Scan for the cell matching the given text and deliver its (x, y) coordinate at center. 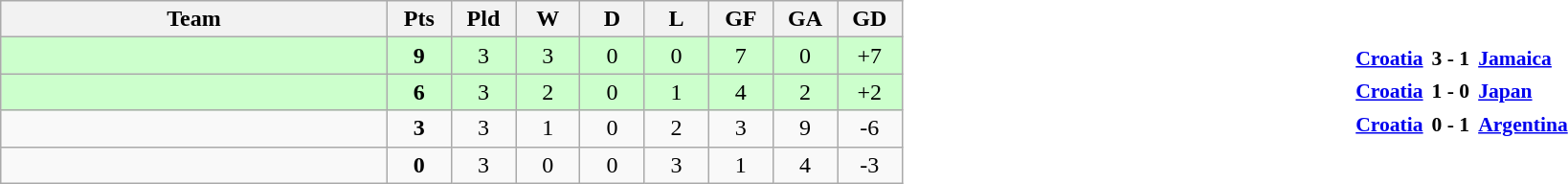
-3 (869, 165)
+2 (869, 92)
Pld (482, 19)
GD (869, 19)
D (613, 19)
W (548, 19)
0 - 1 (1451, 126)
GA (804, 19)
-6 (869, 128)
3 - 1 (1451, 59)
GF (741, 19)
L (676, 19)
7 (741, 56)
Pts (419, 19)
6 (419, 92)
1 - 0 (1451, 92)
+7 (869, 56)
Team (193, 19)
